Output the (x, y) coordinate of the center of the cell containing the given text.  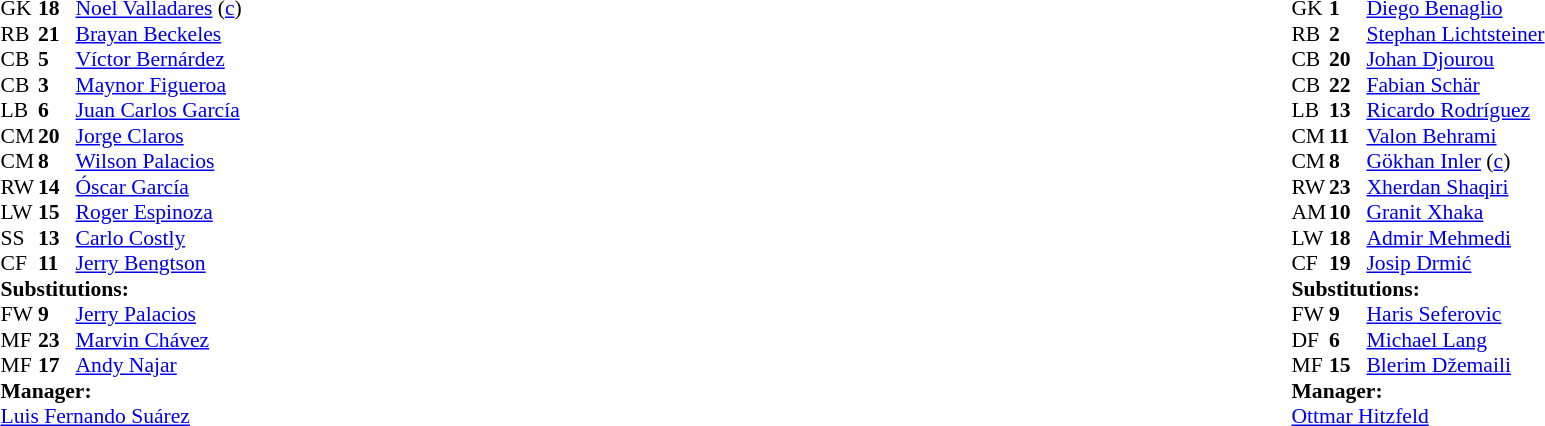
3 (57, 85)
Granit Xhaka (1455, 213)
Juan Carlos García (159, 111)
Víctor Bernárdez (159, 59)
14 (57, 187)
10 (1348, 213)
Fabian Schär (1455, 85)
DF (1310, 340)
19 (1348, 263)
Brayan Beckeles (159, 34)
Valon Behrami (1455, 136)
Michael Lang (1455, 340)
Maynor Figueroa (159, 85)
18 (1348, 238)
22 (1348, 85)
Carlo Costly (159, 238)
Admir Mehmedi (1455, 238)
Ricardo Rodríguez (1455, 111)
Blerim Džemaili (1455, 365)
Marvin Chávez (159, 340)
Roger Espinoza (159, 213)
21 (57, 34)
AM (1310, 213)
Xherdan Shaqiri (1455, 187)
Wilson Palacios (159, 161)
SS (19, 238)
Josip Drmić (1455, 263)
Gökhan Inler (c) (1455, 161)
Jorge Claros (159, 136)
Jerry Palacios (159, 315)
Johan Djourou (1455, 59)
5 (57, 59)
Haris Seferovic (1455, 315)
Óscar García (159, 187)
Stephan Lichtsteiner (1455, 34)
Jerry Bengtson (159, 263)
17 (57, 365)
Andy Najar (159, 365)
2 (1348, 34)
